Return the [x, y] coordinate for the center point of the cell that contains the specified text.  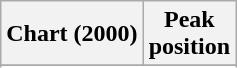
Peakposition [189, 34]
Chart (2000) [72, 34]
